Output the (X, Y) coordinate of the center of the cell containing the given text.  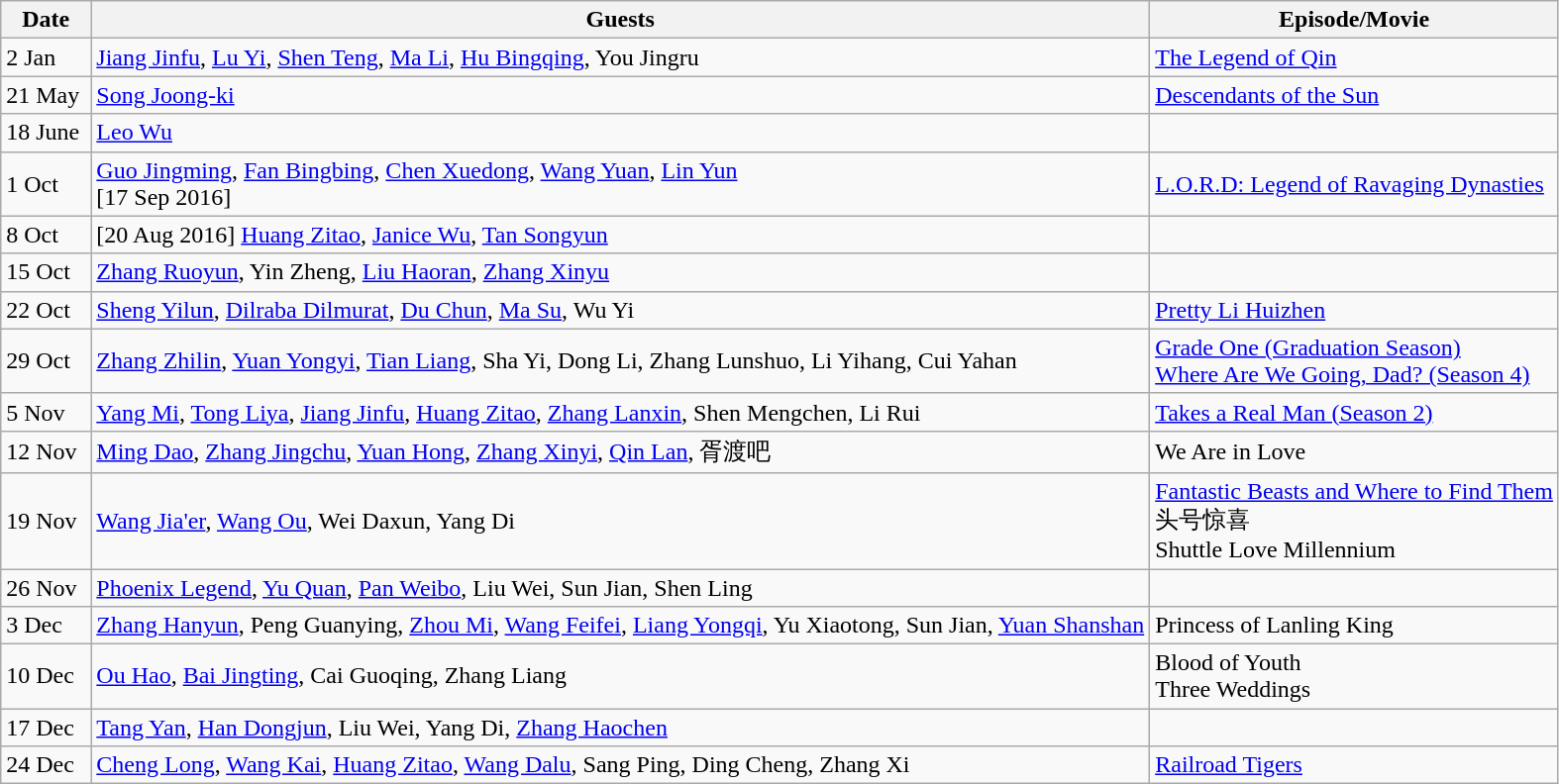
Jiang Jinfu, Lu Yi, Shen Teng, Ma Li, Hu Bingqing, You Jingru (620, 57)
Zhang Zhilin, Yuan Yongyi, Tian Liang, Sha Yi, Dong Li, Zhang Lunshuo, Li Yihang, Cui Yahan (620, 360)
22 Oct (46, 310)
Fantastic Beasts and Where to Find Them头号惊喜Shuttle Love Millennium (1355, 521)
2 Jan (46, 57)
Zhang Hanyun, Peng Guanying, Zhou Mi, Wang Feifei, Liang Yongqi, Yu Xiaotong, Sun Jian, Yuan Shanshan (620, 626)
Cheng Long, Wang Kai, Huang Zitao, Wang Dalu, Sang Ping, Ding Cheng, Zhang Xi (620, 765)
Date (46, 20)
Takes a Real Man (Season 2) (1355, 412)
17 Dec (46, 728)
Wang Jia'er, Wang Ou, Wei Daxun, Yang Di (620, 521)
The Legend of Qin (1355, 57)
19 Nov (46, 521)
Grade One (Graduation Season)Where Are We Going, Dad? (Season 4) (1355, 360)
Blood of YouthThree Weddings (1355, 677)
Tang Yan, Han Dongjun, Liu Wei, Yang Di, Zhang Haochen (620, 728)
Sheng Yilun, Dilraba Dilmurat, Du Chun, Ma Su, Wu Yi (620, 310)
18 June (46, 133)
15 Oct (46, 272)
Episode/Movie (1355, 20)
24 Dec (46, 765)
5 Nov (46, 412)
Pretty Li Huizhen (1355, 310)
Princess of Lanling King (1355, 626)
21 May (46, 95)
L.O.R.D: Legend of Ravaging Dynasties (1355, 184)
8 Oct (46, 235)
12 Nov (46, 451)
26 Nov (46, 587)
Railroad Tigers (1355, 765)
We Are in Love (1355, 451)
Phoenix Legend, Yu Quan, Pan Weibo, Liu Wei, Sun Jian, Shen Ling (620, 587)
Yang Mi, Tong Liya, Jiang Jinfu, Huang Zitao, Zhang Lanxin, Shen Mengchen, Li Rui (620, 412)
Guests (620, 20)
Guo Jingming, Fan Bingbing, Chen Xuedong, Wang Yuan, Lin Yun[17 Sep 2016] (620, 184)
Leo Wu (620, 133)
3 Dec (46, 626)
Song Joong-ki (620, 95)
1 Oct (46, 184)
Descendants of the Sun (1355, 95)
29 Oct (46, 360)
Ming Dao, Zhang Jingchu, Yuan Hong, Zhang Xinyi, Qin Lan, 胥渡吧 (620, 451)
10 Dec (46, 677)
[20 Aug 2016] Huang Zitao, Janice Wu, Tan Songyun (620, 235)
Zhang Ruoyun, Yin Zheng, Liu Haoran, Zhang Xinyu (620, 272)
Ou Hao, Bai Jingting, Cai Guoqing, Zhang Liang (620, 677)
